Extract the [x, y] coordinate from the center of the cell holding the provided text.  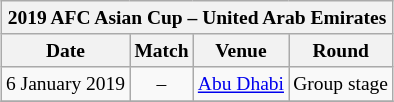
2019 AFC Asian Cup – United Arab Emirates [196, 18]
Round [341, 50]
Date [65, 50]
Abu Dhabi [240, 84]
Match [162, 50]
Group stage [341, 84]
6 January 2019 [65, 84]
Venue [240, 50]
– [162, 84]
